Extract the [x, y] coordinate from the center of the cell holding the provided text.  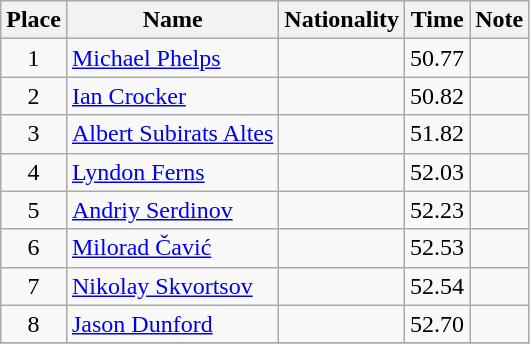
Nationality [342, 20]
51.82 [438, 134]
3 [34, 134]
50.82 [438, 96]
Ian Crocker [172, 96]
50.77 [438, 58]
Name [172, 20]
Albert Subirats Altes [172, 134]
Lyndon Ferns [172, 172]
8 [34, 324]
5 [34, 210]
1 [34, 58]
Andriy Serdinov [172, 210]
6 [34, 248]
52.53 [438, 248]
Nikolay Skvortsov [172, 286]
Michael Phelps [172, 58]
52.70 [438, 324]
52.23 [438, 210]
4 [34, 172]
Jason Dunford [172, 324]
7 [34, 286]
52.54 [438, 286]
Milorad Čavić [172, 248]
Time [438, 20]
Place [34, 20]
2 [34, 96]
Note [500, 20]
52.03 [438, 172]
